Detect which cell encompasses the target text, then output its (X, Y) center coordinate. 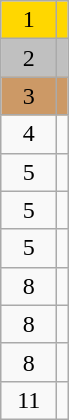
2 (29, 58)
11 (29, 400)
1 (29, 20)
4 (29, 134)
3 (29, 96)
